Find where the given text appears and provide that cell's center as (x, y) coordinate. 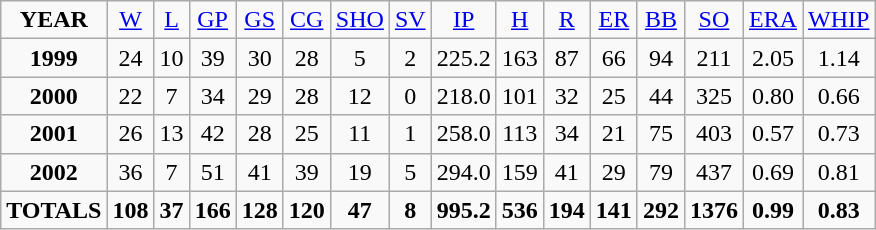
120 (306, 210)
WHIP (839, 20)
SHO (360, 20)
0.81 (839, 172)
L (172, 20)
211 (714, 58)
1376 (714, 210)
166 (212, 210)
47 (360, 210)
258.0 (464, 134)
437 (714, 172)
113 (520, 134)
75 (660, 134)
30 (260, 58)
1.14 (839, 58)
32 (566, 96)
1 (410, 134)
163 (520, 58)
R (566, 20)
26 (130, 134)
37 (172, 210)
13 (172, 134)
42 (212, 134)
2000 (54, 96)
128 (260, 210)
0.80 (772, 96)
325 (714, 96)
0 (410, 96)
225.2 (464, 58)
2002 (54, 172)
21 (614, 134)
218.0 (464, 96)
194 (566, 210)
36 (130, 172)
87 (566, 58)
141 (614, 210)
GP (212, 20)
66 (614, 58)
11 (360, 134)
ER (614, 20)
SV (410, 20)
995.2 (464, 210)
108 (130, 210)
2 (410, 58)
2.05 (772, 58)
0.57 (772, 134)
H (520, 20)
0.99 (772, 210)
IP (464, 20)
2001 (54, 134)
79 (660, 172)
0.73 (839, 134)
10 (172, 58)
0.66 (839, 96)
292 (660, 210)
TOTALS (54, 210)
BB (660, 20)
SO (714, 20)
W (130, 20)
51 (212, 172)
0.83 (839, 210)
294.0 (464, 172)
1999 (54, 58)
GS (260, 20)
536 (520, 210)
0.69 (772, 172)
19 (360, 172)
12 (360, 96)
101 (520, 96)
22 (130, 96)
94 (660, 58)
24 (130, 58)
YEAR (54, 20)
44 (660, 96)
403 (714, 134)
CG (306, 20)
ERA (772, 20)
159 (520, 172)
8 (410, 210)
